Provide the [X, Y] coordinate of the cell's center where the given text is located.  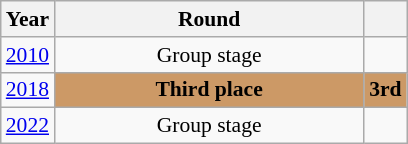
Third place [209, 90]
Round [209, 19]
2010 [28, 55]
2022 [28, 126]
2018 [28, 90]
3rd [386, 90]
Year [28, 19]
